Return (X, Y) of the center of cell containing provided text 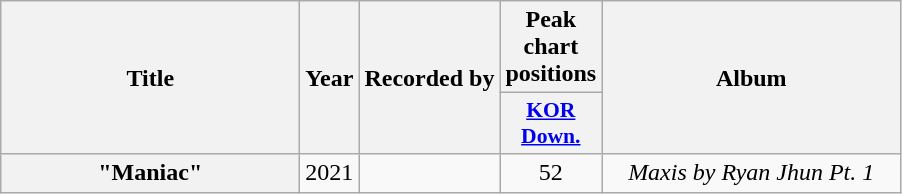
"Maniac" (150, 173)
Recorded by (430, 78)
Peak chart positions (551, 47)
2021 (330, 173)
Year (330, 78)
Maxis by Ryan Jhun Pt. 1 (752, 173)
Title (150, 78)
KORDown. (551, 124)
52 (551, 173)
Album (752, 78)
